From the cell containing the given text, extract its center point as [x, y] coordinate. 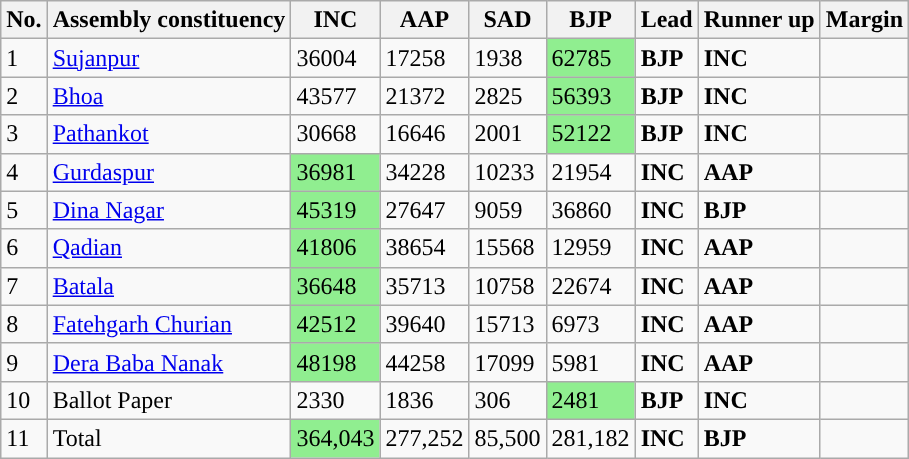
39640 [424, 324]
Sujanpur [169, 58]
277,252 [424, 438]
7 [24, 286]
Total [169, 438]
Qadian [169, 248]
10 [24, 400]
48198 [336, 362]
Fatehgarh Churian [169, 324]
9 [24, 362]
17258 [424, 58]
Runner up [759, 20]
6 [24, 248]
27647 [424, 210]
306 [508, 400]
35713 [424, 286]
15713 [508, 324]
1938 [508, 58]
62785 [590, 58]
15568 [508, 248]
4 [24, 172]
56393 [590, 96]
22674 [590, 286]
16646 [424, 134]
Bhoa [169, 96]
1836 [424, 400]
Gurdaspur [169, 172]
281,182 [590, 438]
2 [24, 96]
44258 [424, 362]
36981 [336, 172]
85,500 [508, 438]
Lead [666, 20]
17099 [508, 362]
8 [24, 324]
30668 [336, 134]
2481 [590, 400]
Dina Nagar [169, 210]
10233 [508, 172]
2330 [336, 400]
5 [24, 210]
Pathankot [169, 134]
5981 [590, 362]
11 [24, 438]
52122 [590, 134]
36860 [590, 210]
3 [24, 134]
21372 [424, 96]
Batala [169, 286]
Ballot Paper [169, 400]
2825 [508, 96]
6973 [590, 324]
No. [24, 20]
SAD [508, 20]
1 [24, 58]
45319 [336, 210]
12959 [590, 248]
36648 [336, 286]
9059 [508, 210]
38654 [424, 248]
36004 [336, 58]
10758 [508, 286]
Margin [864, 20]
41806 [336, 248]
34228 [424, 172]
364,043 [336, 438]
2001 [508, 134]
42512 [336, 324]
43577 [336, 96]
Assembly constituency [169, 20]
21954 [590, 172]
Dera Baba Nanak [169, 362]
